Identify which cell holds the provided text, then report its (x, y) central coordinate. 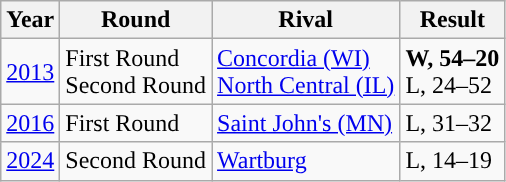
2024 (30, 161)
Result (452, 20)
Rival (306, 20)
Year (30, 20)
2016 (30, 123)
First Round (136, 123)
Saint John's (MN) (306, 123)
Round (136, 20)
L, 14–19 (452, 161)
2013 (30, 72)
First RoundSecond Round (136, 72)
W, 54–20L, 24–52 (452, 72)
Second Round (136, 161)
L, 31–32 (452, 123)
Wartburg (306, 161)
Concordia (WI)North Central (IL) (306, 72)
